From the cell containing the given text, extract its center point as [x, y] coordinate. 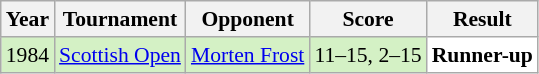
Opponent [248, 19]
Result [482, 19]
Tournament [120, 19]
Morten Frost [248, 55]
1984 [28, 55]
Runner-up [482, 55]
Year [28, 19]
11–15, 2–15 [368, 55]
Score [368, 19]
Scottish Open [120, 55]
